From the cell containing the given text, extract its center point as (x, y) coordinate. 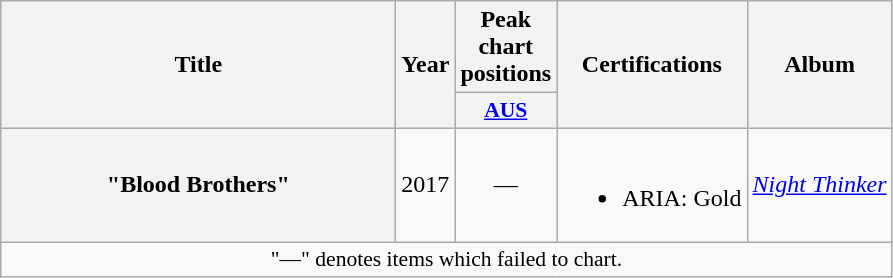
2017 (426, 184)
"Blood Brothers" (198, 184)
Album (820, 65)
ARIA: Gold (652, 184)
Certifications (652, 65)
Night Thinker (820, 184)
"—" denotes items which failed to chart. (446, 260)
— (506, 184)
Year (426, 65)
Peak chart positions (506, 47)
AUS (506, 111)
Title (198, 65)
